Return (x, y) of the center of cell containing provided text 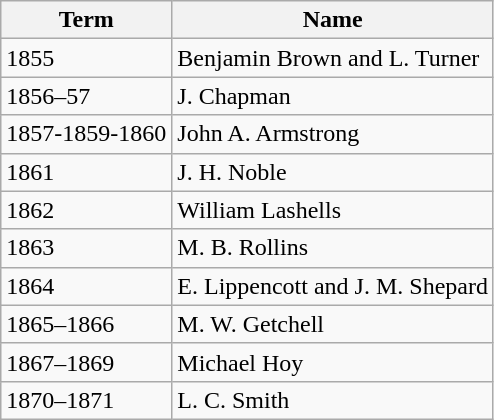
William Lashells (333, 210)
1861 (86, 172)
1856–57 (86, 96)
1855 (86, 58)
1857-1859-1860 (86, 134)
Benjamin Brown and L. Turner (333, 58)
M. B. Rollins (333, 248)
1863 (86, 248)
1864 (86, 286)
E. Lippencott and J. M. Shepard (333, 286)
J. H. Noble (333, 172)
J. Chapman (333, 96)
John A. Armstrong (333, 134)
1865–1866 (86, 324)
1862 (86, 210)
Michael Hoy (333, 362)
L. C. Smith (333, 400)
1870–1871 (86, 400)
M. W. Getchell (333, 324)
Name (333, 20)
1867–1869 (86, 362)
Term (86, 20)
